Scan for the cell matching the given text and deliver its [X, Y] coordinate at center. 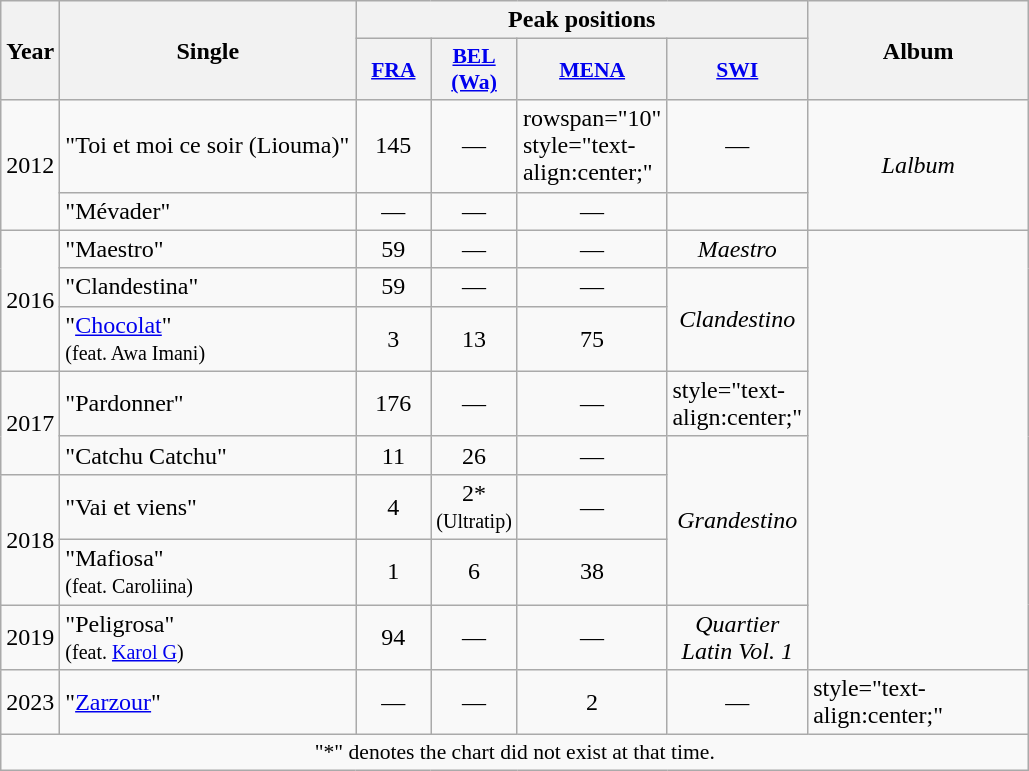
Quartier Latin Vol. 1 [738, 636]
FRA [394, 70]
"*" denotes the chart did not exist at that time. [515, 753]
"Clandestina" [208, 287]
Maestro [738, 249]
Lalbum [918, 165]
rowspan="10" style="text-align:center;" [592, 146]
2 [592, 702]
"Chocolat"(feat. Awa Imani) [208, 338]
2*(Ultratip) [474, 506]
"Maestro" [208, 249]
2012 [30, 165]
Grandestino [738, 520]
Single [208, 50]
11 [394, 455]
26 [474, 455]
6 [474, 572]
Year [30, 50]
2017 [30, 422]
"Zarzour" [208, 702]
Clandestino [738, 320]
SWI [738, 70]
3 [394, 338]
"Mévader" [208, 211]
"Vai et viens" [208, 506]
1 [394, 572]
"Toi et moi ce soir (Liouma)" [208, 146]
75 [592, 338]
145 [394, 146]
2019 [30, 636]
2016 [30, 300]
Album [918, 50]
"Pardonner" [208, 404]
"Catchu Catchu" [208, 455]
MENA [592, 70]
2018 [30, 539]
94 [394, 636]
2023 [30, 702]
4 [394, 506]
"Peligrosa"(feat. Karol G) [208, 636]
176 [394, 404]
"Mafiosa"(feat. Caroliina) [208, 572]
Peak positions [582, 20]
38 [592, 572]
BEL(Wa) [474, 70]
13 [474, 338]
